Extract the (x, y) coordinate from the center of the cell holding the provided text.  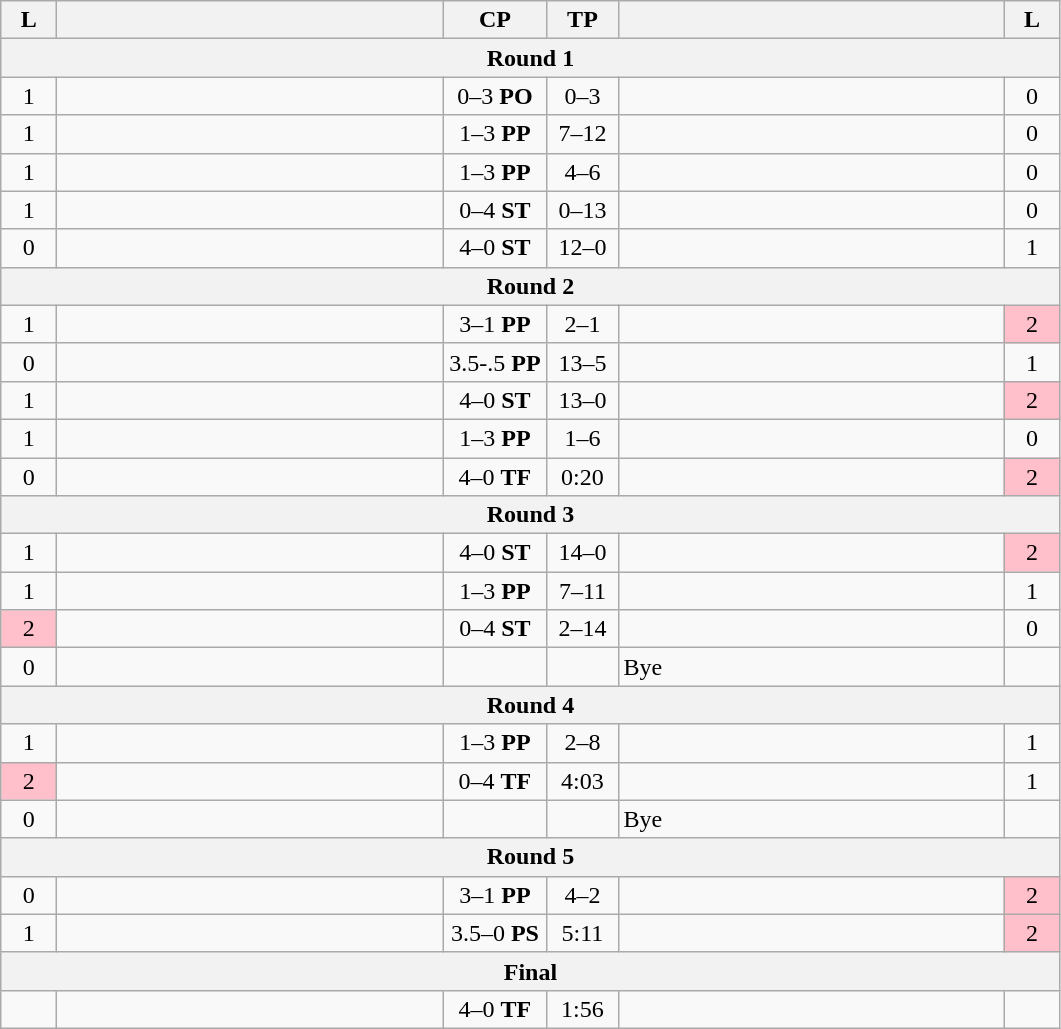
0–4 TF (495, 781)
3.5–0 PS (495, 933)
7–12 (582, 134)
4:03 (582, 781)
7–11 (582, 591)
14–0 (582, 553)
Round 3 (530, 515)
4–6 (582, 172)
0–3 (582, 96)
Round 5 (530, 857)
Round 1 (530, 58)
5:11 (582, 933)
Round 4 (530, 705)
3.5-.5 PP (495, 362)
Round 2 (530, 286)
2–8 (582, 743)
0–3 PO (495, 96)
Final (530, 971)
1–6 (582, 438)
1:56 (582, 1009)
2–14 (582, 629)
0–13 (582, 210)
13–0 (582, 400)
TP (582, 20)
2–1 (582, 324)
12–0 (582, 248)
4–2 (582, 895)
0:20 (582, 477)
13–5 (582, 362)
CP (495, 20)
